Return the [X, Y] coordinate for the center point of the cell that contains the specified text.  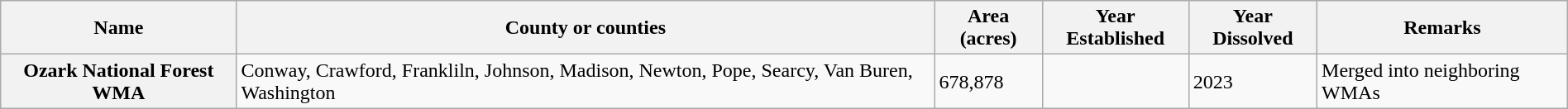
678,878 [988, 81]
Year Established [1115, 28]
Area (acres) [988, 28]
Merged into neighboring WMAs [1442, 81]
County or counties [586, 28]
Ozark National Forest WMA [119, 81]
Name [119, 28]
Year Dissolved [1252, 28]
Remarks [1442, 28]
Conway, Crawford, Frankliln, Johnson, Madison, Newton, Pope, Searcy, Van Buren, Washington [586, 81]
2023 [1252, 81]
